Determine the (x, y) coordinate at the center of the cell enclosing the given text.  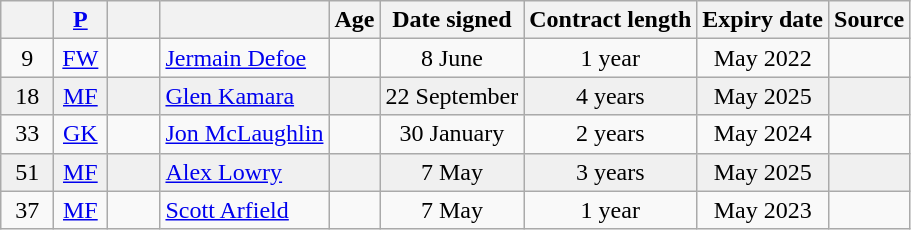
22 September (452, 96)
37 (28, 210)
May 2024 (763, 134)
51 (28, 172)
9 (28, 58)
May 2022 (763, 58)
3 years (610, 172)
Scott Arfield (244, 210)
GK (80, 134)
4 years (610, 96)
Jermain Defoe (244, 58)
Date signed (452, 20)
30 January (452, 134)
Source (870, 20)
Jon McLaughlin (244, 134)
Contract length (610, 20)
8 June (452, 58)
Expiry date (763, 20)
Alex Lowry (244, 172)
P (80, 20)
Glen Kamara (244, 96)
Age (354, 20)
2 years (610, 134)
18 (28, 96)
FW (80, 58)
May 2023 (763, 210)
33 (28, 134)
